Detect which cell encompasses the target text, then output its (x, y) center coordinate. 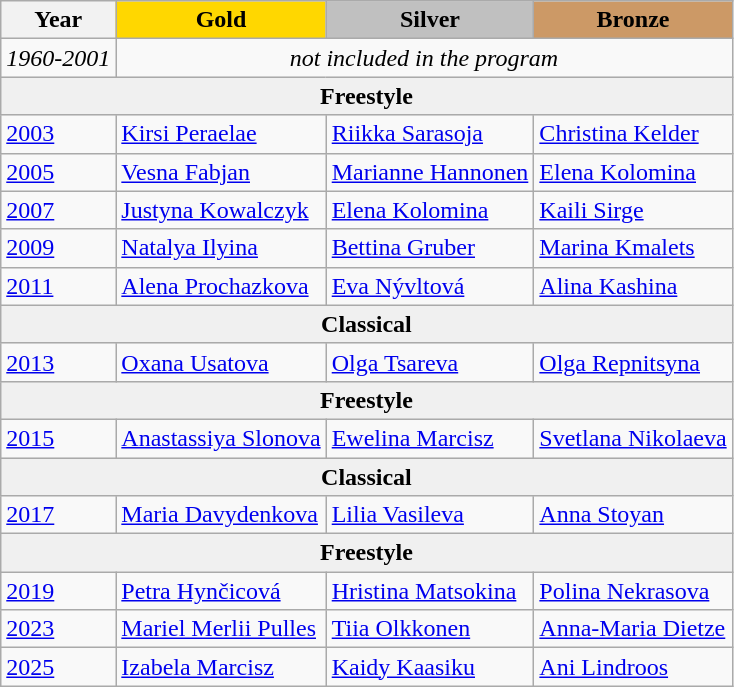
2019 (58, 591)
Bronze (633, 20)
Kirsi Peraelae (221, 134)
Silver (430, 20)
2025 (58, 667)
Ewelina Marcisz (430, 438)
Ani Lindroos (633, 667)
Hristina Matsokina (430, 591)
Alena Prochazkova (221, 286)
Riikka Sarasoja (430, 134)
Kaili Sirge (633, 210)
Marianne Hannonen (430, 172)
2015 (58, 438)
Vesna Fabjan (221, 172)
Anna-Maria Dietze (633, 629)
Oxana Usatova (221, 362)
Polina Nekrasova (633, 591)
Maria Davydenkova (221, 515)
Olga Repnitsyna (633, 362)
Anna Stoyan (633, 515)
Petra Hynčicová (221, 591)
Mariel Merlii Pulles (221, 629)
Justyna Kowalczyk (221, 210)
2009 (58, 248)
2023 (58, 629)
not included in the program (424, 58)
Kaidy Kaasiku (430, 667)
Tiia Olkkonen (430, 629)
Eva Nývltová (430, 286)
Natalya Ilyina (221, 248)
Svetlana Nikolaeva (633, 438)
Anastassiya Slonova (221, 438)
Izabela Marcisz (221, 667)
Bettina Gruber (430, 248)
Christina Kelder (633, 134)
2013 (58, 362)
2007 (58, 210)
2003 (58, 134)
Gold (221, 20)
Year (58, 20)
2011 (58, 286)
Alina Kashina (633, 286)
1960-2001 (58, 58)
Lilia Vasileva (430, 515)
Marina Kmalets (633, 248)
2005 (58, 172)
2017 (58, 515)
Olga Tsareva (430, 362)
